From the cell containing the given text, extract its center point as [X, Y] coordinate. 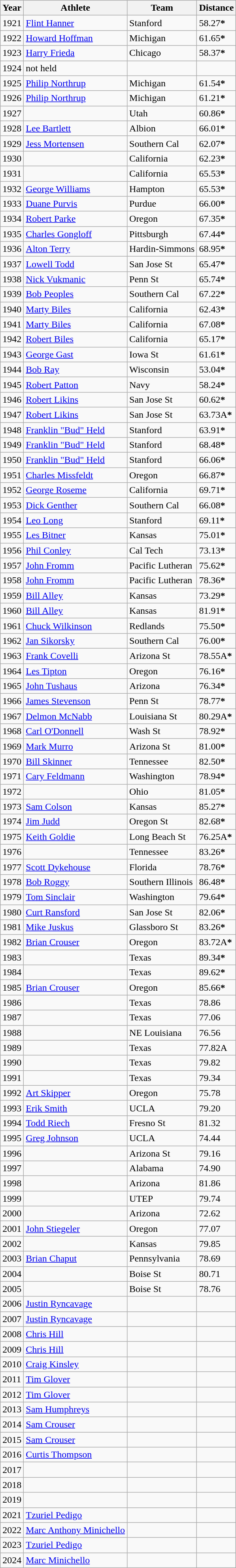
78.76* [217, 867]
Purdue [162, 204]
1969 [12, 746]
65.17* [217, 339]
1995 [12, 1138]
76.25A* [217, 837]
1936 [12, 249]
82.50* [217, 761]
Louisiana St [162, 716]
1973 [12, 807]
63.73A* [217, 415]
1954 [12, 520]
Curt Ransford [76, 912]
1977 [12, 867]
75.78 [217, 1093]
Team [162, 8]
Duane Purvis [76, 204]
Les Bitner [76, 535]
Leo Long [76, 520]
72.62 [217, 1214]
1937 [12, 264]
85.27* [217, 807]
1949 [12, 445]
1938 [12, 279]
1998 [12, 1184]
1931 [12, 173]
1999 [12, 1199]
66.87* [217, 475]
62.23* [217, 158]
Mark Murro [76, 746]
83.72A* [217, 942]
Pennsylvania [162, 1259]
NE Louisiana [162, 1033]
Oregon St [162, 822]
67.22* [217, 294]
77.82A [217, 1048]
1928 [12, 128]
81.00* [217, 746]
78.36* [217, 580]
Marc Anthony Minichello [76, 1530]
James Stevenson [76, 701]
2010 [12, 1364]
1968 [12, 731]
86.48* [217, 882]
Pittsburgh [162, 234]
Glassboro St [162, 927]
58.37* [217, 53]
Jess Mortensen [76, 143]
1986 [12, 1003]
60.62* [217, 400]
Chuck Wilkinson [76, 626]
1992 [12, 1093]
69.11* [217, 520]
Todd Riech [76, 1123]
Wisconsin [162, 369]
Hampton [162, 189]
Erik Smith [76, 1108]
Year [12, 8]
1952 [12, 490]
79.64* [217, 897]
78.76 [217, 1289]
Howard Hoffman [76, 38]
80.71 [217, 1274]
1962 [12, 641]
1957 [12, 565]
Les Tipton [76, 671]
79.20 [217, 1108]
61.54* [217, 83]
62.43* [217, 309]
2003 [12, 1259]
68.95* [217, 249]
66.06* [217, 460]
1971 [12, 776]
1958 [12, 580]
Greg Johnson [76, 1138]
1980 [12, 912]
Iowa St [162, 354]
81.86 [217, 1184]
61.61* [217, 354]
Lowell Todd [76, 264]
1964 [12, 671]
1950 [12, 460]
George Gast [76, 354]
George Williams [76, 189]
Marc Minichello [76, 1560]
67.35* [217, 219]
1997 [12, 1168]
Flint Hanner [76, 23]
1939 [12, 294]
2012 [12, 1394]
Delmon McNabb [76, 716]
1940 [12, 309]
Utah [162, 113]
82.06* [217, 912]
Bill Skinner [76, 761]
80.29A* [217, 716]
Robert Patton [76, 384]
Long Beach St [162, 837]
1991 [12, 1078]
1978 [12, 882]
76.16* [217, 671]
1924 [12, 68]
65.74* [217, 279]
1945 [12, 384]
78.55A* [217, 656]
67.08* [217, 324]
2022 [12, 1530]
1972 [12, 792]
1942 [12, 339]
Cary Feldmann [76, 776]
1935 [12, 234]
61.65* [217, 38]
1970 [12, 761]
Hardin-Simmons [162, 249]
69.71* [217, 490]
Robert Biles [76, 339]
Albion [162, 128]
79.34 [217, 1078]
Tom Sinclair [76, 897]
Chicago [162, 53]
1987 [12, 1018]
Fresno St [162, 1123]
58.24* [217, 384]
1947 [12, 415]
Dick Genther [76, 505]
Distance [217, 8]
1960 [12, 611]
1953 [12, 505]
79.16 [217, 1153]
89.34* [217, 957]
Ohio [162, 792]
2001 [12, 1229]
Sam Colson [76, 807]
1956 [12, 550]
1929 [12, 143]
2014 [12, 1425]
62.07* [217, 143]
2016 [12, 1455]
2019 [12, 1500]
1923 [12, 53]
Scott Dykehouse [76, 867]
78.77* [217, 701]
82.68* [217, 822]
1955 [12, 535]
73.29* [217, 596]
89.62* [217, 972]
1988 [12, 1033]
1933 [12, 204]
Wash St [162, 731]
Bob Peoples [76, 294]
79.85 [217, 1244]
1981 [12, 927]
1985 [12, 988]
2002 [12, 1244]
Curtis Thompson [76, 1455]
79.74 [217, 1199]
1930 [12, 158]
1922 [12, 38]
81.91* [217, 611]
1961 [12, 626]
Lee Bartlett [76, 128]
1944 [12, 369]
UTEP [162, 1199]
2021 [12, 1515]
74.44 [217, 1138]
Alton Terry [76, 249]
73.13* [217, 550]
2005 [12, 1289]
1976 [12, 852]
1975 [12, 837]
Keith Goldie [76, 837]
2018 [12, 1485]
1965 [12, 686]
2004 [12, 1274]
1959 [12, 596]
2000 [12, 1214]
2009 [12, 1349]
Sam Humphreys [76, 1410]
Craig Kinsley [76, 1364]
81.32 [217, 1123]
66.01* [217, 128]
1927 [12, 113]
1967 [12, 716]
67.44* [217, 234]
Athlete [76, 8]
1926 [12, 98]
1982 [12, 942]
53.04* [217, 369]
1993 [12, 1108]
1994 [12, 1123]
66.08* [217, 505]
Mike Juskus [76, 927]
2023 [12, 1545]
2013 [12, 1410]
76.34* [217, 686]
Charles Missfeldt [76, 475]
1951 [12, 475]
Jan Sikorsky [76, 641]
2024 [12, 1560]
Art Skipper [76, 1093]
1932 [12, 189]
Phil Conley [76, 550]
John Tushaus [76, 686]
Jim Judd [76, 822]
1963 [12, 656]
58.27* [217, 23]
65.47* [217, 264]
Southern Illinois [162, 882]
60.86* [217, 113]
Bob Roggy [76, 882]
76.56 [217, 1033]
Brian Chaput [76, 1259]
1925 [12, 83]
63.91* [217, 430]
1996 [12, 1153]
Cal Tech [162, 550]
George Roseme [76, 490]
2008 [12, 1334]
1989 [12, 1048]
Bob Ray [76, 369]
85.66* [217, 988]
Florida [162, 867]
2006 [12, 1304]
1943 [12, 354]
61.21* [217, 98]
1990 [12, 1063]
78.94* [217, 776]
not held [76, 68]
68.48* [217, 445]
Harry Frieda [76, 53]
Alabama [162, 1168]
1974 [12, 822]
1934 [12, 219]
1984 [12, 972]
Carl O'Donnell [76, 731]
75.50* [217, 626]
78.69 [217, 1259]
2015 [12, 1440]
77.07 [217, 1229]
78.92* [217, 731]
Navy [162, 384]
1966 [12, 701]
2017 [12, 1470]
78.86 [217, 1003]
1983 [12, 957]
Charles Gongloff [76, 234]
81.05* [217, 792]
1948 [12, 430]
1941 [12, 324]
John Stiegeler [76, 1229]
2011 [12, 1379]
74.90 [217, 1168]
Redlands [162, 626]
2007 [12, 1319]
75.01* [217, 535]
75.62* [217, 565]
Robert Parke [76, 219]
79.82 [217, 1063]
66.00* [217, 204]
77.06 [217, 1018]
76.00* [217, 641]
Nick Vukmanic [76, 279]
1979 [12, 897]
1946 [12, 400]
1921 [12, 23]
Frank Covelli [76, 656]
